Scan for the cell matching the given text and deliver its [X, Y] coordinate at center. 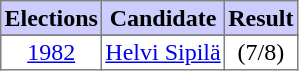
Result [260, 18]
Candidate [164, 18]
1982 [52, 52]
Helvi Sipilä [164, 52]
(7/8) [260, 52]
Elections [52, 18]
